Locate the cell with the specified text and output its (x, y) center coordinate. 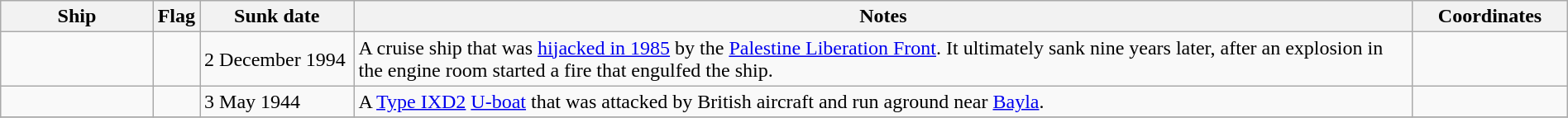
A Type IXD2 U-boat that was attacked by British aircraft and run aground near Bayla. (883, 101)
Sunk date (277, 17)
3 May 1944 (277, 101)
Flag (176, 17)
2 December 1994 (277, 59)
Notes (883, 17)
Coordinates (1490, 17)
Ship (77, 17)
